Output the (x, y) coordinate of the center of the cell containing the given text.  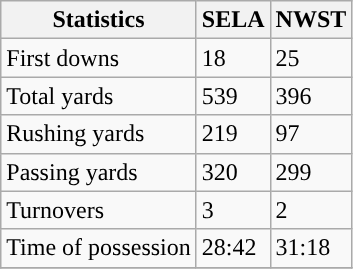
320 (233, 172)
Statistics (99, 20)
Time of possession (99, 248)
25 (311, 58)
Passing yards (99, 172)
28:42 (233, 248)
219 (233, 134)
Turnovers (99, 210)
31:18 (311, 248)
First downs (99, 58)
539 (233, 96)
299 (311, 172)
2 (311, 210)
Total yards (99, 96)
SELA (233, 20)
18 (233, 58)
3 (233, 210)
97 (311, 134)
NWST (311, 20)
396 (311, 96)
Rushing yards (99, 134)
